Find where the given text appears and provide that cell's center as [x, y] coordinate. 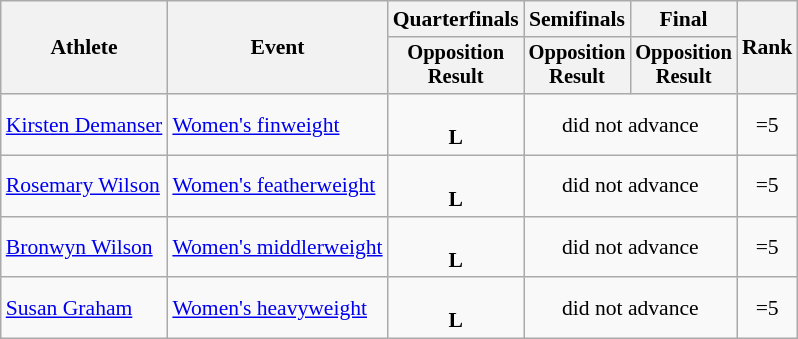
Susan Graham [84, 308]
Women's finweight [277, 124]
Rosemary Wilson [84, 186]
Quarterfinals [456, 19]
Final [684, 19]
Athlete [84, 48]
Bronwyn Wilson [84, 248]
Women's middlerweight [277, 248]
Rank [768, 48]
Semifinals [578, 19]
Event [277, 48]
Women's heavyweight [277, 308]
Women's featherweight [277, 186]
Kirsten Demanser [84, 124]
